Identify which cell holds the provided text, then report its (X, Y) central coordinate. 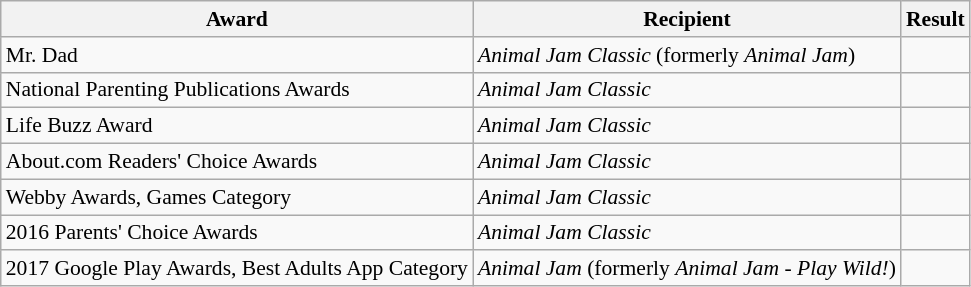
Recipient (687, 19)
Life Buzz Award (237, 126)
Result (936, 19)
2017 Google Play Awards, Best Adults App Category (237, 269)
About.com Readers' Choice Awards (237, 162)
National Parenting Publications Awards (237, 90)
Animal Jam (formerly Animal Jam - Play Wild!) (687, 269)
Award (237, 19)
Animal Jam Classic (formerly Animal Jam) (687, 55)
2016 Parents' Choice Awards (237, 233)
Mr. Dad (237, 55)
Webby Awards, Games Category (237, 197)
